From the cell containing the given text, extract its center point as [x, y] coordinate. 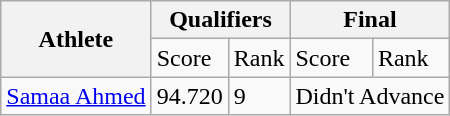
Athlete [76, 39]
Didn't Advance [370, 96]
94.720 [190, 96]
Qualifiers [220, 20]
Final [370, 20]
Samaa Ahmed [76, 96]
9 [259, 96]
